Return [X, Y] of the center of cell containing provided text 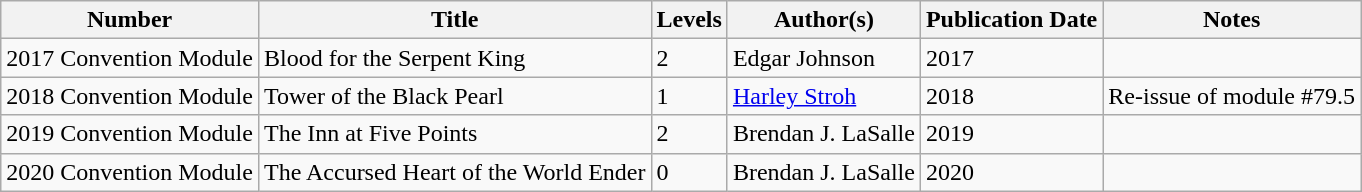
2020 [1011, 172]
1 [689, 96]
2019 Convention Module [130, 134]
Title [454, 20]
The Accursed Heart of the World Ender [454, 172]
Publication Date [1011, 20]
Tower of the Black Pearl [454, 96]
2018 [1011, 96]
2019 [1011, 134]
2017 [1011, 58]
2017 Convention Module [130, 58]
0 [689, 172]
Author(s) [824, 20]
Number [130, 20]
Notes [1232, 20]
Blood for the Serpent King [454, 58]
Re-issue of module #79.5 [1232, 96]
2020 Convention Module [130, 172]
The Inn at Five Points [454, 134]
Levels [689, 20]
Harley Stroh [824, 96]
Edgar Johnson [824, 58]
2018 Convention Module [130, 96]
